For the text-containing cell, return its midpoint in [X, Y] coordinate format. 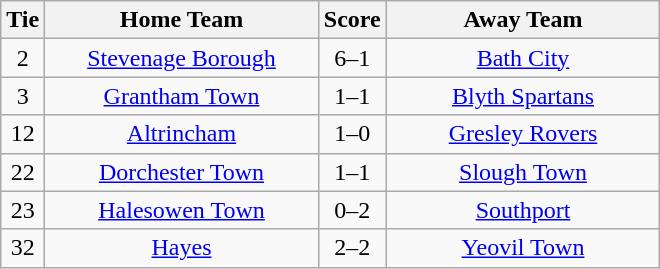
Grantham Town [182, 96]
22 [23, 172]
1–0 [352, 134]
Stevenage Borough [182, 58]
Altrincham [182, 134]
23 [23, 210]
3 [23, 96]
Slough Town [523, 172]
Bath City [523, 58]
2–2 [352, 248]
0–2 [352, 210]
Yeovil Town [523, 248]
Hayes [182, 248]
12 [23, 134]
Score [352, 20]
Tie [23, 20]
Dorchester Town [182, 172]
Southport [523, 210]
2 [23, 58]
Blyth Spartans [523, 96]
Away Team [523, 20]
Gresley Rovers [523, 134]
Halesowen Town [182, 210]
6–1 [352, 58]
Home Team [182, 20]
32 [23, 248]
